Identify which cell holds the provided text, then report its (X, Y) central coordinate. 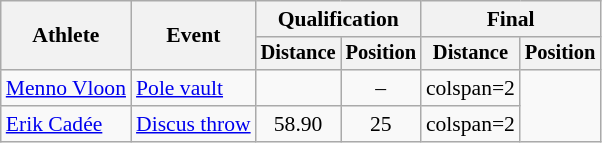
Pole vault (194, 88)
Menno Vloon (66, 88)
Final (510, 19)
58.90 (298, 124)
Qualification (338, 19)
Erik Cadée (66, 124)
Discus throw (194, 124)
25 (381, 124)
– (381, 88)
Event (194, 36)
Athlete (66, 36)
